Return the [X, Y] coordinate for the center point of the cell that contains the specified text.  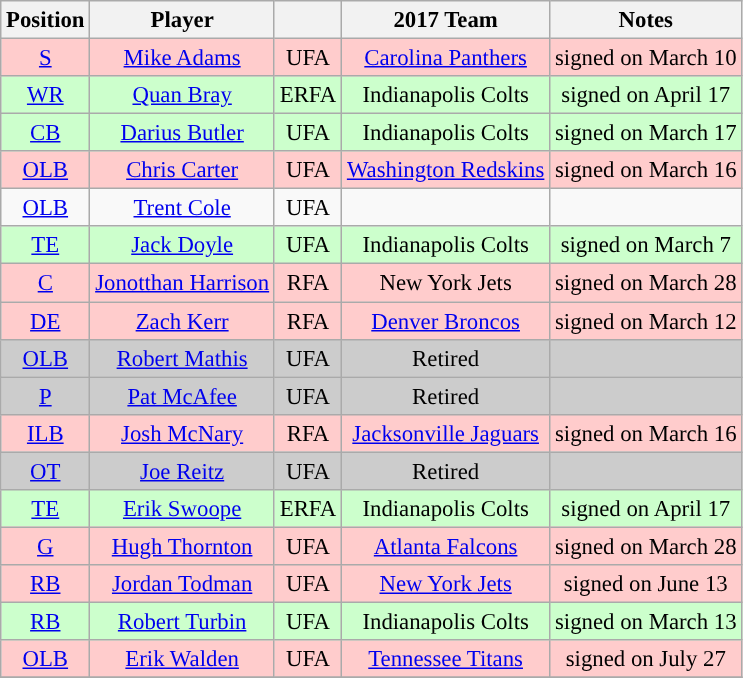
Washington Redskins [446, 170]
Chris Carter [182, 170]
Jordan Todman [182, 584]
signed on June 13 [646, 584]
signed on March 10 [646, 58]
Carolina Panthers [446, 58]
CB [46, 133]
Jonotthan Harrison [182, 283]
DE [46, 321]
Hugh Thornton [182, 546]
WR [46, 95]
2017 Team [446, 20]
OT [46, 471]
Mike Adams [182, 58]
Atlanta Falcons [446, 546]
Zach Kerr [182, 321]
G [46, 546]
Quan Bray [182, 95]
Jack Doyle [182, 245]
Josh McNary [182, 433]
Denver Broncos [446, 321]
Tennessee Titans [446, 659]
Trent Cole [182, 208]
Notes [646, 20]
P [46, 396]
signed on March 12 [646, 321]
Robert Mathis [182, 358]
signed on March 13 [646, 621]
Player [182, 20]
Robert Turbin [182, 621]
Joe Reitz [182, 471]
signed on March 7 [646, 245]
Jacksonville Jaguars [446, 433]
Erik Walden [182, 659]
ILB [46, 433]
S [46, 58]
C [46, 283]
Pat McAfee [182, 396]
signed on March 17 [646, 133]
signed on July 27 [646, 659]
Darius Butler [182, 133]
Position [46, 20]
Erik Swoope [182, 509]
